Find where the given text appears and provide that cell's center as (X, Y) coordinate. 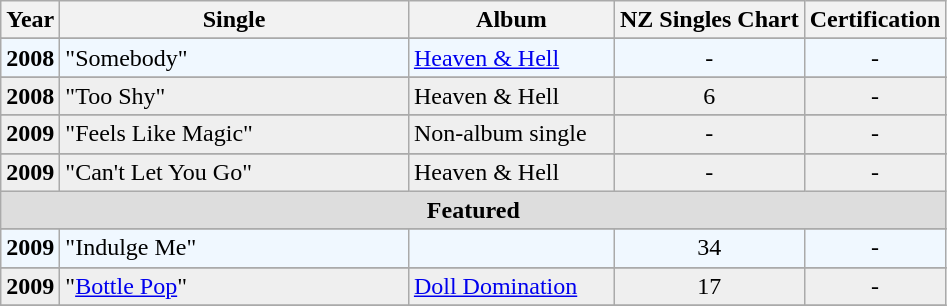
17 (709, 286)
Album (511, 20)
"Can't Let You Go" (234, 172)
"Too Shy" (234, 96)
Doll Domination (511, 286)
"Bottle Pop" (234, 286)
Featured (474, 210)
"Indulge Me" (234, 248)
Year (30, 20)
"Feels Like Magic" (234, 134)
6 (709, 96)
NZ Singles Chart (709, 20)
Certification (875, 20)
Single (234, 20)
Non-album single (511, 134)
"Somebody" (234, 58)
34 (709, 248)
